Pinpoint the cell where the given text exists, returning its (x, y) midpoint coordinate. 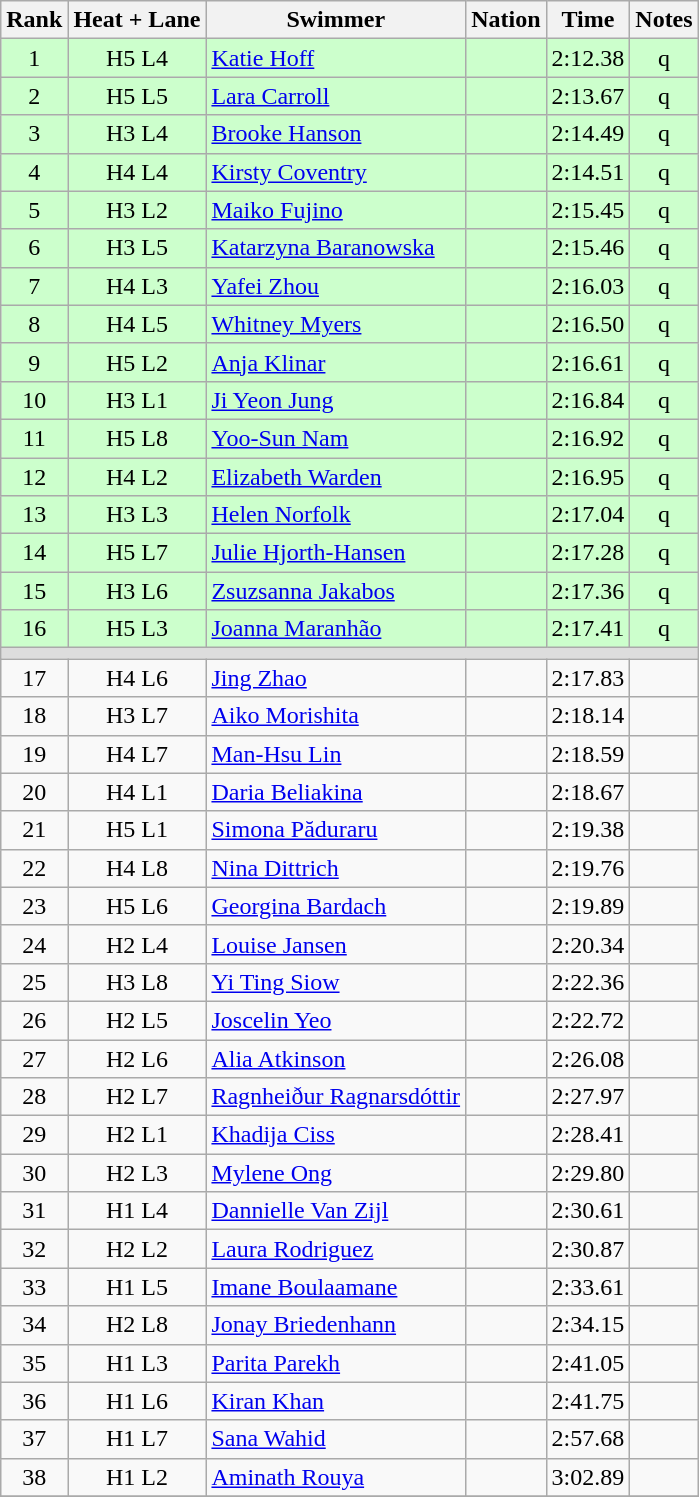
H4 L1 (137, 792)
H2 L2 (137, 1249)
19 (34, 754)
Georgina Bardach (336, 906)
7 (34, 286)
H1 L6 (137, 1401)
H3 L2 (137, 210)
27 (34, 1059)
2:29.80 (588, 1173)
H3 L8 (137, 982)
2:41.75 (588, 1401)
H1 L4 (137, 1211)
36 (34, 1401)
H3 L5 (137, 248)
Heat + Lane (137, 20)
Anja Klinar (336, 362)
Kirsty Coventry (336, 172)
Alia Atkinson (336, 1059)
Ji Yeon Jung (336, 400)
Time (588, 20)
30 (34, 1173)
H1 L5 (137, 1287)
H5 L1 (137, 830)
Lara Carroll (336, 96)
25 (34, 982)
Yoo-Sun Nam (336, 438)
2:26.08 (588, 1059)
2:13.67 (588, 96)
Zsuzsanna Jakabos (336, 591)
2:16.50 (588, 324)
10 (34, 400)
2:12.38 (588, 58)
2:30.61 (588, 1211)
Daria Beliakina (336, 792)
4 (34, 172)
H5 L7 (137, 553)
Imane Boulaamane (336, 1287)
Man-Hsu Lin (336, 754)
8 (34, 324)
2:17.41 (588, 629)
33 (34, 1287)
Laura Rodriguez (336, 1249)
Aminath Rouya (336, 1477)
2:17.28 (588, 553)
H1 L3 (137, 1363)
35 (34, 1363)
20 (34, 792)
18 (34, 716)
17 (34, 678)
H4 L3 (137, 286)
28 (34, 1097)
22 (34, 868)
2:16.84 (588, 400)
2:14.49 (588, 134)
H4 L5 (137, 324)
H2 L1 (137, 1135)
Yafei Zhou (336, 286)
15 (34, 591)
Maiko Fujino (336, 210)
21 (34, 830)
Notes (664, 20)
H4 L7 (137, 754)
32 (34, 1249)
2:19.38 (588, 830)
H5 L2 (137, 362)
H3 L6 (137, 591)
2:19.89 (588, 906)
Parita Parekh (336, 1363)
Joscelin Yeo (336, 1020)
2:18.67 (588, 792)
2:28.41 (588, 1135)
2:14.51 (588, 172)
Rank (34, 20)
H3 L4 (137, 134)
Katarzyna Baranowska (336, 248)
Mylene Ong (336, 1173)
31 (34, 1211)
2:17.36 (588, 591)
Ragnheiður Ragnarsdóttir (336, 1097)
13 (34, 515)
H1 L2 (137, 1477)
Whitney Myers (336, 324)
Swimmer (336, 20)
2:16.61 (588, 362)
H5 L6 (137, 906)
H1 L7 (137, 1439)
Aiko Morishita (336, 716)
H4 L6 (137, 678)
2:33.61 (588, 1287)
H2 L5 (137, 1020)
Kiran Khan (336, 1401)
2:18.14 (588, 716)
Louise Jansen (336, 944)
2:30.87 (588, 1249)
Sana Wahid (336, 1439)
38 (34, 1477)
11 (34, 438)
16 (34, 629)
2:22.72 (588, 1020)
H2 L3 (137, 1173)
2:16.92 (588, 438)
6 (34, 248)
2:19.76 (588, 868)
5 (34, 210)
2:34.15 (588, 1325)
2:27.97 (588, 1097)
Elizabeth Warden (336, 477)
Brooke Hanson (336, 134)
H4 L4 (137, 172)
2:20.34 (588, 944)
Julie Hjorth-Hansen (336, 553)
34 (34, 1325)
H3 L3 (137, 515)
2:41.05 (588, 1363)
24 (34, 944)
H5 L8 (137, 438)
Dannielle Van Zijl (336, 1211)
2 (34, 96)
Katie Hoff (336, 58)
26 (34, 1020)
H4 L2 (137, 477)
Jonay Briedenhann (336, 1325)
14 (34, 553)
Helen Norfolk (336, 515)
Joanna Maranhão (336, 629)
H2 L8 (137, 1325)
12 (34, 477)
H2 L4 (137, 944)
9 (34, 362)
Simona Păduraru (336, 830)
H5 L4 (137, 58)
H5 L5 (137, 96)
3 (34, 134)
2:22.36 (588, 982)
2:57.68 (588, 1439)
37 (34, 1439)
Yi Ting Siow (336, 982)
2:15.45 (588, 210)
2:18.59 (588, 754)
3:02.89 (588, 1477)
2:17.04 (588, 515)
H2 L6 (137, 1059)
Nina Dittrich (336, 868)
Jing Zhao (336, 678)
Nation (506, 20)
2:15.46 (588, 248)
2:17.83 (588, 678)
Khadija Ciss (336, 1135)
23 (34, 906)
2:16.95 (588, 477)
2:16.03 (588, 286)
H3 L1 (137, 400)
H2 L7 (137, 1097)
1 (34, 58)
H3 L7 (137, 716)
H4 L8 (137, 868)
29 (34, 1135)
H5 L3 (137, 629)
